Return the (X, Y) coordinate for the center point of the cell that contains the specified text.  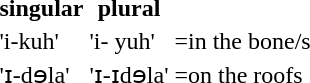
'i- yuh' (129, 41)
